Pinpoint the cell where the given text exists, returning its (X, Y) midpoint coordinate. 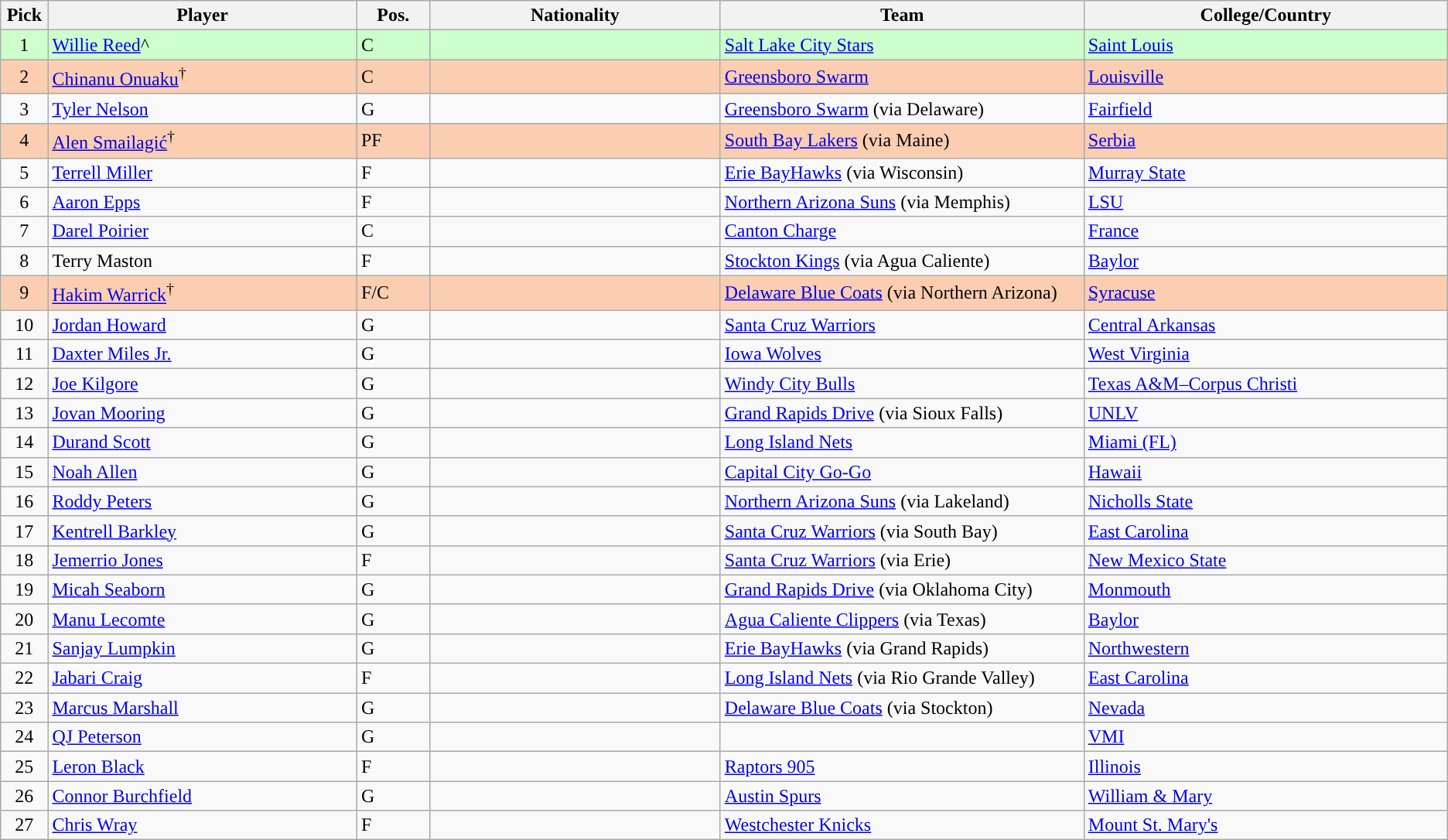
Santa Cruz Warriors (via South Bay) (902, 531)
22 (25, 678)
Westchester Knicks (902, 825)
Tyler Nelson (203, 108)
Monmouth (1265, 589)
Miami (FL) (1265, 442)
8 (25, 261)
20 (25, 619)
7 (25, 231)
Terry Maston (203, 261)
Windy City Bulls (902, 384)
QJ Peterson (203, 737)
Aaron Epps (203, 202)
Marcus Marshall (203, 708)
Jabari Craig (203, 678)
Syracuse (1265, 292)
3 (25, 108)
Pick (25, 15)
27 (25, 825)
Iowa Wolves (902, 354)
25 (25, 767)
Illinois (1265, 767)
Agua Caliente Clippers (via Texas) (902, 619)
Delaware Blue Coats (via Northern Arizona) (902, 292)
UNLV (1265, 413)
Erie BayHawks (via Wisconsin) (902, 172)
1 (25, 45)
9 (25, 292)
France (1265, 231)
Northern Arizona Suns (via Lakeland) (902, 501)
Louisville (1265, 77)
West Virginia (1265, 354)
15 (25, 472)
College/Country (1265, 15)
Santa Cruz Warriors (902, 325)
13 (25, 413)
Player (203, 15)
Daxter Miles Jr. (203, 354)
11 (25, 354)
Serbia (1265, 141)
Salt Lake City Stars (902, 45)
Noah Allen (203, 472)
Kentrell Barkley (203, 531)
Delaware Blue Coats (via Stockton) (902, 708)
Alen Smailagić† (203, 141)
Greensboro Swarm (via Delaware) (902, 108)
LSU (1265, 202)
Grand Rapids Drive (via Oklahoma City) (902, 589)
Willie Reed^ (203, 45)
23 (25, 708)
Saint Louis (1265, 45)
Greensboro Swarm (902, 77)
Chris Wray (203, 825)
Raptors 905 (902, 767)
Connor Burchfield (203, 796)
Joe Kilgore (203, 384)
Texas A&M–Corpus Christi (1265, 384)
Team (902, 15)
Manu Lecomte (203, 619)
William & Mary (1265, 796)
24 (25, 737)
Grand Rapids Drive (via Sioux Falls) (902, 413)
12 (25, 384)
Durand Scott (203, 442)
Long Island Nets (via Rio Grande Valley) (902, 678)
Canton Charge (902, 231)
Roddy Peters (203, 501)
Jemerrio Jones (203, 560)
18 (25, 560)
Leron Black (203, 767)
Mount St. Mary's (1265, 825)
21 (25, 649)
Darel Poirier (203, 231)
14 (25, 442)
Hawaii (1265, 472)
Micah Seaborn (203, 589)
Terrell Miller (203, 172)
Stockton Kings (via Agua Caliente) (902, 261)
Sanjay Lumpkin (203, 649)
Murray State (1265, 172)
Erie BayHawks (via Grand Rapids) (902, 649)
2 (25, 77)
10 (25, 325)
South Bay Lakers (via Maine) (902, 141)
Jovan Mooring (203, 413)
Northwestern (1265, 649)
Long Island Nets (902, 442)
6 (25, 202)
Nicholls State (1265, 501)
Central Arkansas (1265, 325)
4 (25, 141)
Nevada (1265, 708)
Fairfield (1265, 108)
VMI (1265, 737)
Hakim Warrick† (203, 292)
16 (25, 501)
Capital City Go-Go (902, 472)
Austin Spurs (902, 796)
F/C (393, 292)
19 (25, 589)
Jordan Howard (203, 325)
Nationality (575, 15)
5 (25, 172)
17 (25, 531)
Northern Arizona Suns (via Memphis) (902, 202)
Santa Cruz Warriors (via Erie) (902, 560)
New Mexico State (1265, 560)
Pos. (393, 15)
PF (393, 141)
26 (25, 796)
Chinanu Onuaku† (203, 77)
